Identify which cell holds the provided text, then report its [X, Y] central coordinate. 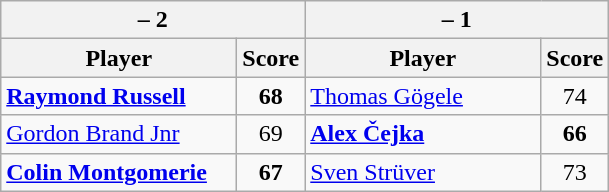
68 [271, 96]
Raymond Russell [119, 96]
74 [575, 96]
– 1 [457, 20]
Colin Montgomerie [119, 172]
Alex Čejka [423, 134]
Sven Strüver [423, 172]
– 2 [153, 20]
73 [575, 172]
Thomas Gögele [423, 96]
Gordon Brand Jnr [119, 134]
66 [575, 134]
67 [271, 172]
69 [271, 134]
